Return the [x, y] coordinate for the center point of the cell that contains the specified text.  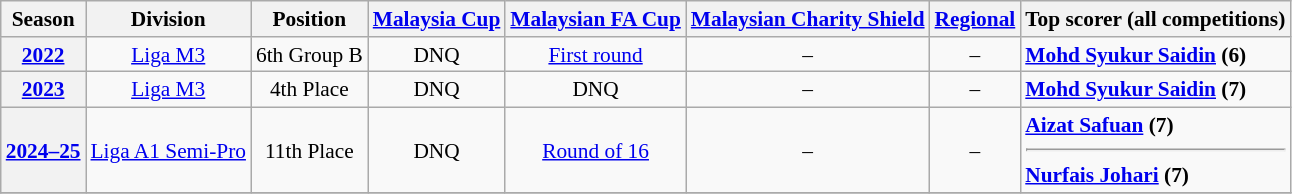
Regional [976, 19]
Aizat Safuan (7) Nurfais Johari (7) [1155, 150]
4th Place [310, 90]
Division [168, 19]
Malaysian FA Cup [595, 19]
6th Group B [310, 55]
2023 [44, 90]
Round of 16 [595, 150]
Mohd Syukur Saidin (7) [1155, 90]
11th Place [310, 150]
First round [595, 55]
2022 [44, 55]
2024–25 [44, 150]
Mohd Syukur Saidin (6) [1155, 55]
Liga A1 Semi-Pro [168, 150]
Malaysia Cup [437, 19]
Top scorer (all competitions) [1155, 19]
Position [310, 19]
Malaysian Charity Shield [808, 19]
Season [44, 19]
